Scan for the cell matching the given text and deliver its (X, Y) coordinate at center. 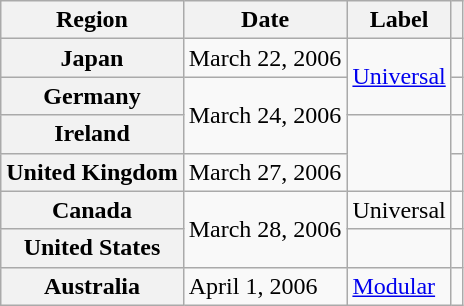
Japan (92, 58)
March 28, 2006 (265, 229)
March 22, 2006 (265, 58)
Canada (92, 210)
March 27, 2006 (265, 172)
March 24, 2006 (265, 115)
United States (92, 248)
United Kingdom (92, 172)
Ireland (92, 134)
Modular (399, 286)
Label (399, 20)
Date (265, 20)
April 1, 2006 (265, 286)
Australia (92, 286)
Region (92, 20)
Germany (92, 96)
